Capture the cell that displays the provided text and extract its [x, y] central coordinate. 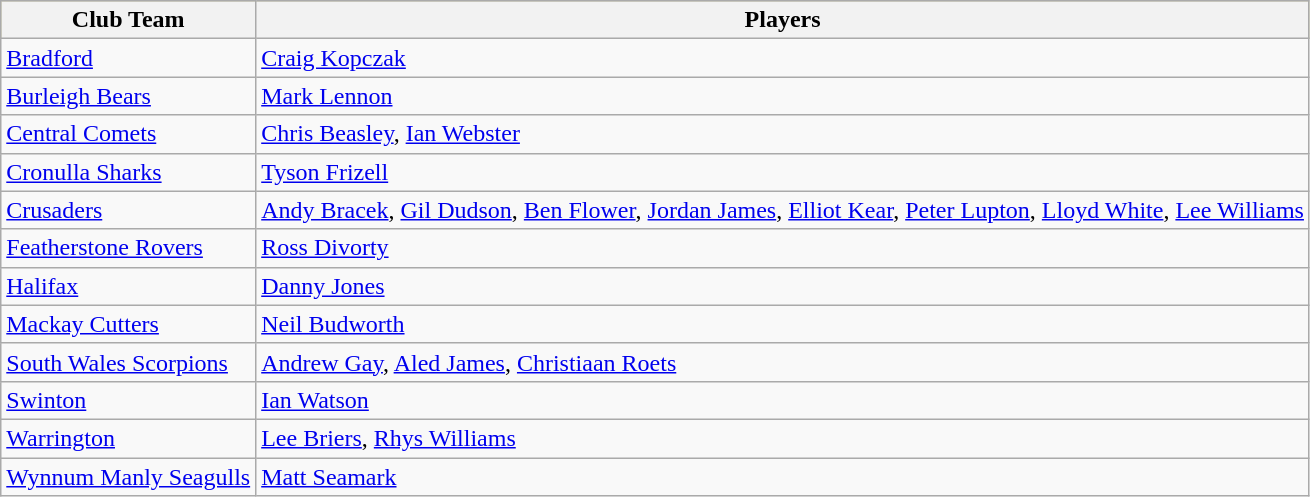
Bradford [128, 58]
Mackay Cutters [128, 324]
Crusaders [128, 210]
Warrington [128, 438]
Featherstone Rovers [128, 248]
Matt Seamark [783, 477]
Club Team [128, 20]
Burleigh Bears [128, 96]
Neil Budworth [783, 324]
Andy Bracek, Gil Dudson, Ben Flower, Jordan James, Elliot Kear, Peter Lupton, Lloyd White, Lee Williams [783, 210]
Chris Beasley, Ian Webster [783, 134]
Andrew Gay, Aled James, Christiaan Roets [783, 362]
Swinton [128, 400]
Ross Divorty [783, 248]
Danny Jones [783, 286]
Mark Lennon [783, 96]
South Wales Scorpions [128, 362]
Players [783, 20]
Cronulla Sharks [128, 172]
Ian Watson [783, 400]
Tyson Frizell [783, 172]
Craig Kopczak [783, 58]
Central Comets [128, 134]
Wynnum Manly Seagulls [128, 477]
Halifax [128, 286]
Lee Briers, Rhys Williams [783, 438]
